Find where the given text appears and provide that cell's center as [X, Y] coordinate. 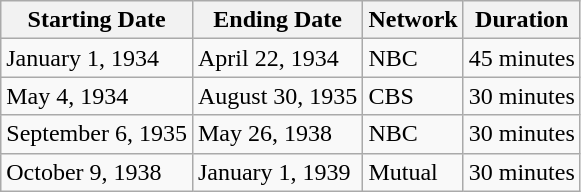
45 minutes [522, 58]
September 6, 1935 [97, 134]
Duration [522, 20]
CBS [413, 96]
April 22, 1934 [277, 58]
May 4, 1934 [97, 96]
Ending Date [277, 20]
January 1, 1939 [277, 172]
August 30, 1935 [277, 96]
May 26, 1938 [277, 134]
Starting Date [97, 20]
January 1, 1934 [97, 58]
October 9, 1938 [97, 172]
Mutual [413, 172]
Network [413, 20]
